Search for the cell housing the specified text and yield its (X, Y) center coordinate. 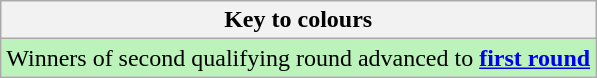
Winners of second qualifying round advanced to first round (298, 58)
Key to colours (298, 20)
